Find where the given text appears and provide that cell's center as (x, y) coordinate. 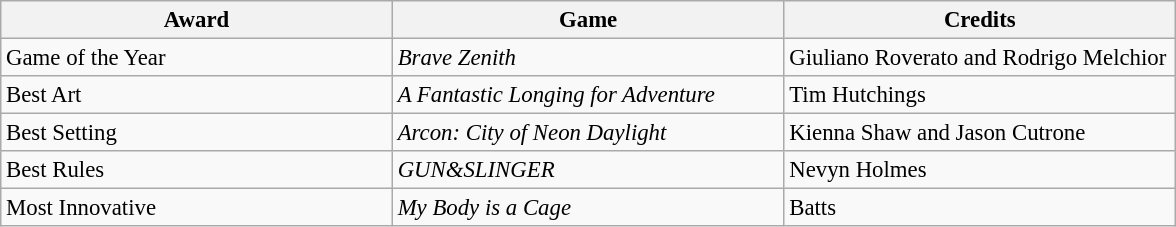
Most Innovative (197, 208)
Best Art (197, 95)
Arcon: City of Neon Daylight (588, 133)
Award (197, 20)
Best Rules (197, 170)
Credits (980, 20)
GUN&SLINGER (588, 170)
Nevyn Holmes (980, 170)
Tim Hutchings (980, 95)
Batts (980, 208)
Kienna Shaw and Jason Cutrone (980, 133)
Brave Zenith (588, 58)
Game of the Year (197, 58)
Game (588, 20)
My Body is a Cage (588, 208)
Giuliano Roverato and Rodrigo Melchior (980, 58)
A Fantastic Longing for Adventure (588, 95)
Best Setting (197, 133)
